Return the (x, y) coordinate for the center point of the cell that contains the specified text.  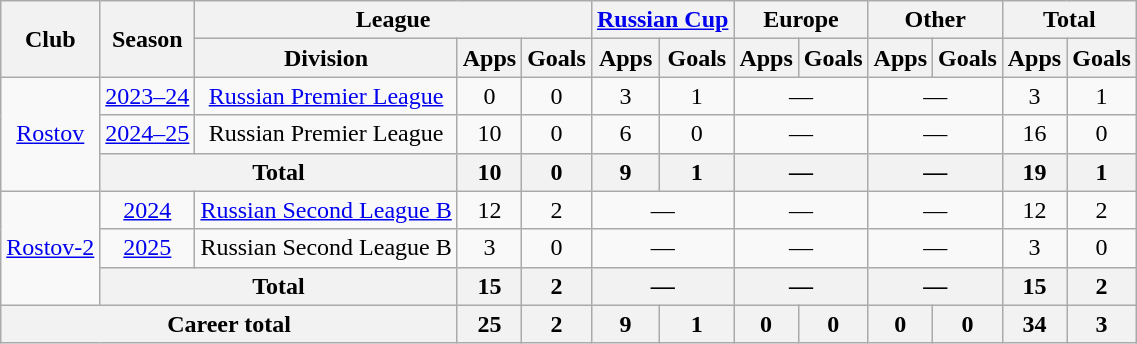
34 (1034, 324)
Rostov (50, 134)
19 (1034, 172)
2025 (148, 248)
16 (1034, 134)
Russian Cup (662, 20)
League (394, 20)
Season (148, 39)
Career total (229, 324)
2024 (148, 210)
2024–25 (148, 134)
6 (625, 134)
Other (935, 20)
2023–24 (148, 96)
Europe (801, 20)
Club (50, 39)
Division (326, 58)
25 (489, 324)
Rostov-2 (50, 248)
